Pinpoint the cell where the given text exists, returning its [x, y] midpoint coordinate. 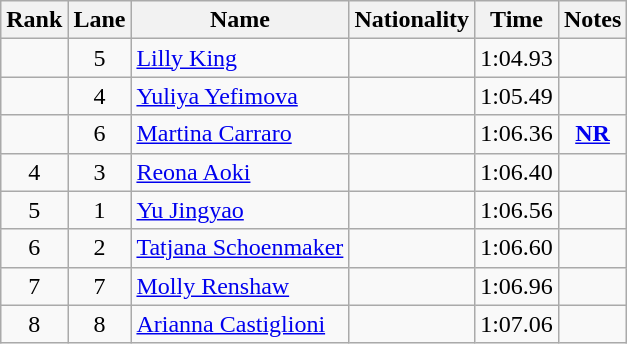
Martina Carraro [240, 134]
1 [100, 210]
Yuliya Yefimova [240, 96]
Arianna Castiglioni [240, 324]
1:05.49 [517, 96]
1:06.40 [517, 172]
Name [240, 20]
Rank [34, 20]
Nationality [412, 20]
1:07.06 [517, 324]
Yu Jingyao [240, 210]
Lilly King [240, 58]
Notes [592, 20]
1:06.96 [517, 286]
Tatjana Schoenmaker [240, 248]
2 [100, 248]
1:06.60 [517, 248]
3 [100, 172]
Lane [100, 20]
Reona Aoki [240, 172]
NR [592, 134]
1:06.36 [517, 134]
1:04.93 [517, 58]
Time [517, 20]
Molly Renshaw [240, 286]
1:06.56 [517, 210]
